Find where the given text appears and provide that cell's center as [x, y] coordinate. 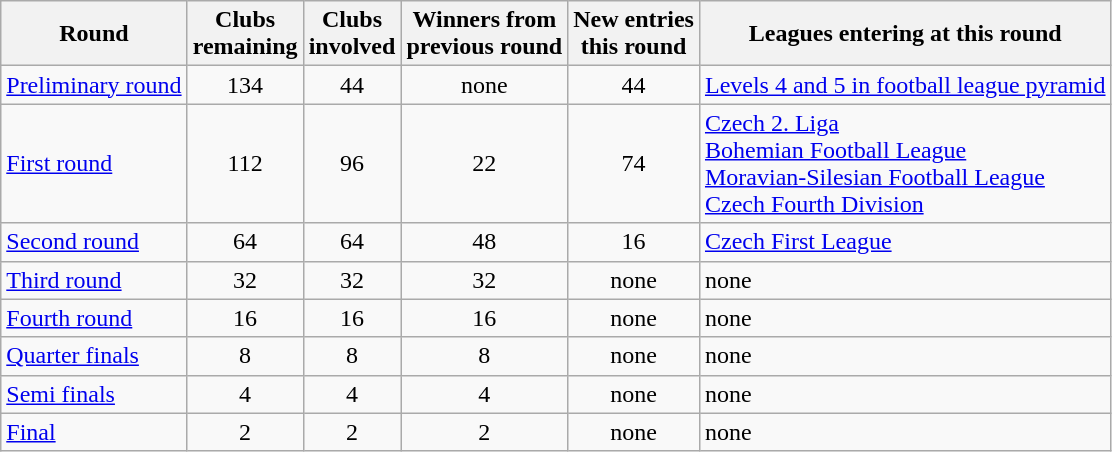
Levels 4 and 5 in football league pyramid [905, 85]
Quarter finals [94, 356]
Preliminary round [94, 85]
Round [94, 34]
74 [634, 164]
48 [484, 242]
Second round [94, 242]
Clubsinvolved [352, 34]
Czech First League [905, 242]
New entriesthis round [634, 34]
Semi finals [94, 394]
Clubsremaining [245, 34]
22 [484, 164]
First round [94, 164]
96 [352, 164]
134 [245, 85]
112 [245, 164]
Leagues entering at this round [905, 34]
Final [94, 432]
Fourth round [94, 318]
Third round [94, 280]
Winners fromprevious round [484, 34]
Czech 2. LigaBohemian Football LeagueMoravian-Silesian Football LeagueCzech Fourth Division [905, 164]
